Determine the [X, Y] coordinate at the center of the cell enclosing the given text.  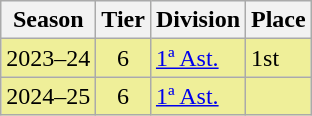
2024–25 [48, 96]
Place [279, 20]
Season [48, 20]
2023–24 [48, 58]
Tier [124, 20]
1st [279, 58]
Division [198, 20]
